Output the (x, y) coordinate of the center of the cell containing the given text.  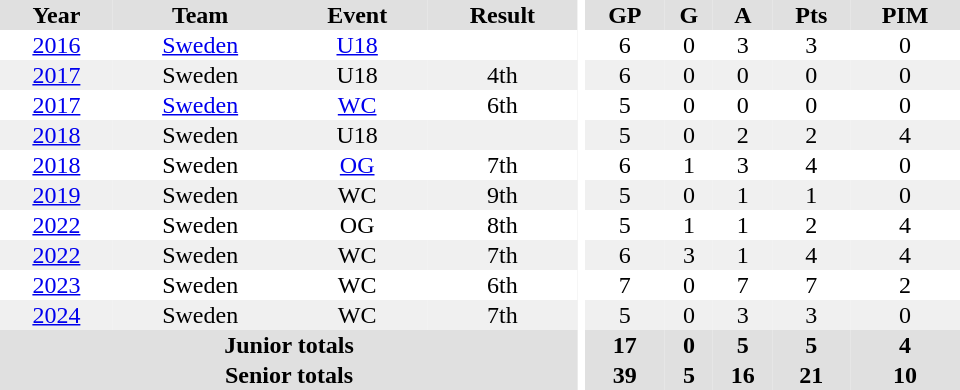
Year (56, 15)
39 (625, 375)
10 (905, 375)
9th (502, 195)
Event (358, 15)
8th (502, 225)
16 (743, 375)
2024 (56, 315)
Pts (812, 15)
A (743, 15)
2016 (56, 45)
Result (502, 15)
Junior totals (289, 345)
21 (812, 375)
Team (200, 15)
G (689, 15)
2023 (56, 285)
2019 (56, 195)
PIM (905, 15)
Senior totals (289, 375)
17 (625, 345)
GP (625, 15)
4th (502, 75)
